Determine the (x, y) coordinate at the center of the cell enclosing the given text.  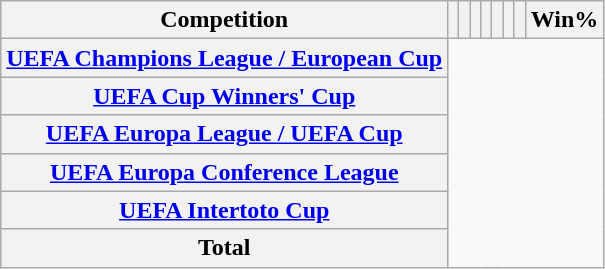
UEFA Champions League / European Cup (224, 58)
UEFA Europa League / UEFA Cup (224, 134)
Competition (224, 20)
Win% (564, 20)
UEFA Cup Winners' Cup (224, 96)
Total (224, 248)
UEFA Europa Conference League (224, 172)
UEFA Intertoto Cup (224, 210)
